Identify which cell holds the provided text, then report its [X, Y] central coordinate. 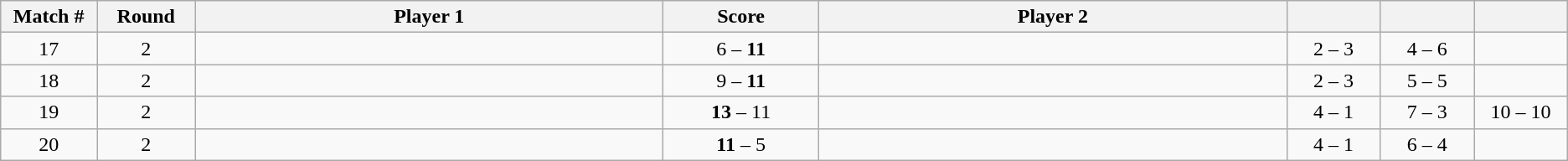
6 – 4 [1427, 144]
Player 1 [429, 17]
13 – 11 [741, 112]
9 – 11 [741, 80]
Player 2 [1053, 17]
Match # [49, 17]
Round [146, 17]
Score [741, 17]
4 – 6 [1427, 49]
20 [49, 144]
6 – 11 [741, 49]
19 [49, 112]
5 – 5 [1427, 80]
18 [49, 80]
11 – 5 [741, 144]
7 – 3 [1427, 112]
17 [49, 49]
10 – 10 [1521, 112]
